Scan for the cell matching the given text and deliver its [X, Y] coordinate at center. 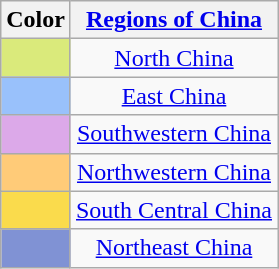
Regions of China [174, 20]
South Central China [174, 210]
Northeast China [174, 248]
Color [36, 20]
Northwestern China [174, 172]
North China [174, 58]
Southwestern China [174, 134]
East China [174, 96]
